Identify which cell holds the provided text, then report its (X, Y) central coordinate. 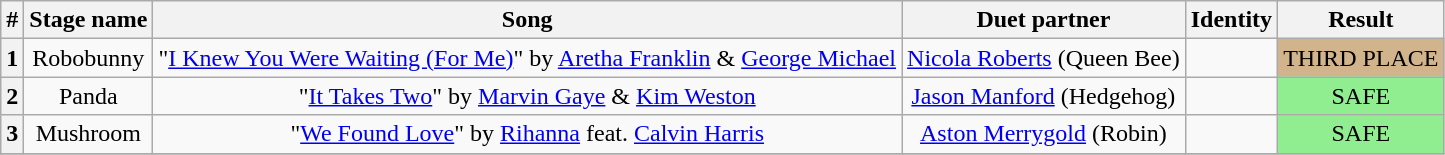
Identity (1231, 20)
Mushroom (88, 134)
Jason Manford (Hedgehog) (1044, 96)
Aston Merrygold (Robin) (1044, 134)
"I Knew You Were Waiting (For Me)" by Aretha Franklin & George Michael (528, 58)
2 (12, 96)
3 (12, 134)
Stage name (88, 20)
Panda (88, 96)
Song (528, 20)
1 (12, 58)
Robobunny (88, 58)
# (12, 20)
THIRD PLACE (1361, 58)
Duet partner (1044, 20)
Nicola Roberts (Queen Bee) (1044, 58)
"It Takes Two" by Marvin Gaye & Kim Weston (528, 96)
Result (1361, 20)
"We Found Love" by Rihanna feat. Calvin Harris (528, 134)
